Extract the (X, Y) coordinate from the center of the cell holding the provided text.  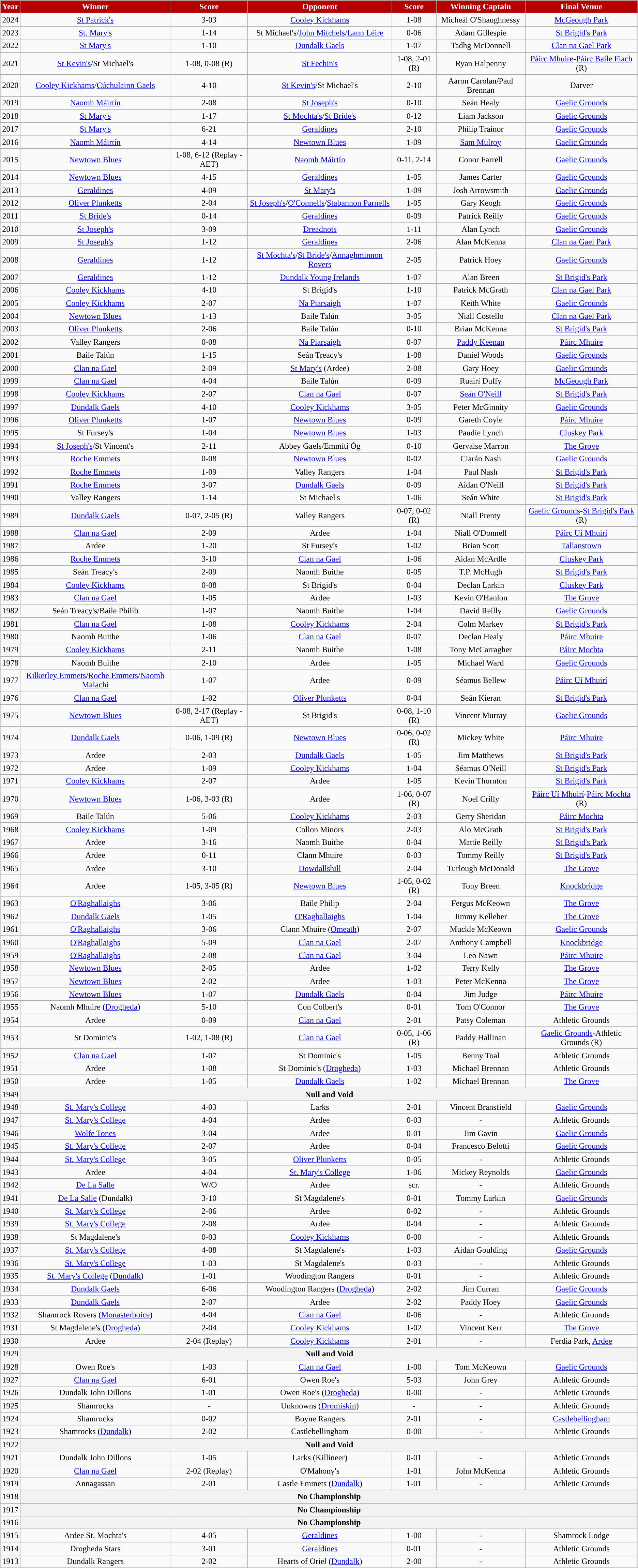
2020 (10, 85)
1986 (10, 559)
2-02 (Replay) (209, 1470)
1965 (10, 868)
1970 (10, 798)
2017 (10, 129)
Keith White (481, 303)
Winning Captain (481, 7)
1997 (10, 407)
3-16 (209, 842)
Dundalk Rangers (95, 1562)
2016 (10, 142)
Baile Philip (320, 904)
Aidan McArdle (481, 559)
Gaelic Grounds-St Brigid's Park (R) (581, 516)
1923 (10, 1432)
Tom McKeown (481, 1367)
1968 (10, 829)
1933 (10, 1302)
1-15 (209, 355)
O'Mahony's (320, 1470)
5-10 (209, 1007)
1993 (10, 459)
Ardee St. Mochta's (95, 1536)
0-14 (209, 216)
2-00 (414, 1562)
St Michael's (320, 498)
Páirc Uí Mhuirí-Páirc Mochta (R) (581, 798)
1-06, 3-03 (R) (209, 798)
1982 (10, 611)
Micheál O'Shaughnessy (481, 20)
1971 (10, 781)
2006 (10, 290)
1931 (10, 1328)
1992 (10, 472)
De La Salle (Dundalk) (95, 1198)
St Michael's/John Mitchels/Lann Léire (320, 33)
Brian McKenna (481, 329)
St Mochta's/St Bride's/Annaghminnon Rovers (320, 260)
1915 (10, 1536)
1926 (10, 1393)
2022 (10, 46)
2023 (10, 33)
1914 (10, 1549)
St Fechin's (320, 63)
Mattie Reilly (481, 842)
1941 (10, 1198)
1925 (10, 1406)
Clann Mhuire (320, 855)
Drogheda Stars (95, 1549)
W/O (209, 1185)
1966 (10, 855)
Tommy Larkin (481, 1198)
Collon Minors (320, 829)
1937 (10, 1250)
Paddy Keenan (481, 342)
1942 (10, 1185)
1978 (10, 663)
Tony Breen (481, 886)
Aaron Carolan/Paul Brennan (481, 85)
1985 (10, 572)
Ciarán Nash (481, 459)
0-05, 1-06 (R) (414, 1038)
5-03 (414, 1380)
2011 (10, 216)
1943 (10, 1172)
St Patrick's (95, 20)
Liam Jackson (481, 116)
Cooley Kickhams/Cúchulainn Gaels (95, 85)
1984 (10, 585)
Conor Farrell (481, 160)
Muckle McKeown (481, 929)
1917 (10, 1509)
1945 (10, 1146)
1928 (10, 1367)
Kilkerley Emmets/Roche Emmets/Naomh Malachi (95, 681)
Alan Lynch (481, 229)
Brian Scott (481, 546)
2009 (10, 242)
Peter McGinnity (481, 407)
5-06 (209, 816)
2012 (10, 203)
1-11 (414, 229)
St Magdalene's (Drogheda) (95, 1328)
Ryan Halpenny (481, 63)
1963 (10, 904)
Opponent (320, 7)
1947 (10, 1120)
1919 (10, 1483)
6-06 (209, 1289)
0-12 (414, 116)
Jimmy Kelleher (481, 916)
scr. (414, 1185)
1935 (10, 1276)
Patrick McGrath (481, 290)
1934 (10, 1289)
Paudie Lynch (481, 433)
2013 (10, 190)
4-14 (209, 142)
4-08 (209, 1250)
Benny Toal (481, 1055)
Winner (95, 7)
1989 (10, 516)
Seán Kieran (481, 698)
Gareth Coyle (481, 420)
Naomh Mhuire (Drogheda) (95, 1007)
1948 (10, 1107)
Tadhg McDonnell (481, 46)
Paddy Hoey (481, 1302)
Kevin Thornton (481, 781)
1946 (10, 1133)
David Reilly (481, 611)
St. Mary's (95, 33)
Vincent Murray (481, 715)
Dowdallshill (320, 868)
1958 (10, 968)
Josh Arrowsmith (481, 190)
Alan Breen (481, 277)
Gaelic Grounds-Athletic Grounds (R) (581, 1038)
Kevin O'Hanlon (481, 598)
2018 (10, 116)
Tony McCarragher (481, 650)
De La Salle (95, 1185)
1972 (10, 768)
St Mary's (Ardee) (320, 368)
1974 (10, 738)
Vincent Kerr (481, 1328)
Philip Trainor (481, 129)
1995 (10, 433)
1952 (10, 1055)
Ferdia Park, Ardee (581, 1341)
1951 (10, 1068)
6-21 (209, 129)
1987 (10, 546)
Ruairí Duffy (481, 381)
4-05 (209, 1536)
1961 (10, 929)
2015 (10, 160)
1988 (10, 533)
1-06, 0-07 (R) (414, 798)
4-09 (209, 190)
1957 (10, 981)
Castle Emmets (Dundalk) (320, 1483)
1996 (10, 420)
4-03 (209, 1107)
Owen Roe's (Drogheda) (320, 1393)
Patrick Hoey (481, 260)
Gerry Sheridan (481, 816)
St Dominic's (Drogheda) (320, 1068)
1932 (10, 1315)
Michael Ward (481, 663)
Year (10, 7)
Gervaise Marron (481, 446)
1949 (10, 1094)
Unknowns (Dromiskin) (320, 1406)
1967 (10, 842)
Dundalk Young Irelands (320, 277)
1969 (10, 816)
Adam Gillespie (481, 33)
Darver (581, 85)
1918 (10, 1496)
2014 (10, 177)
1-20 (209, 546)
2024 (10, 20)
0-08, 2-17 (Replay - AET) (209, 715)
Alo McGrath (481, 829)
Shamrock Rovers (Monasterboice) (95, 1315)
0-06, 0-02 (R) (414, 738)
Larks (320, 1107)
0-07, 0-02 (R) (414, 516)
Abbey Gaels/Emmití Óg (320, 446)
Niall Prenty (481, 516)
1-02, 1-08 (R) (209, 1038)
Seán O'Neill (481, 394)
Niall O'Donnell (481, 533)
St Mochta's/St Bride's (320, 116)
1980 (10, 637)
Declan Larkin (481, 585)
Annagassan (95, 1483)
2005 (10, 303)
2007 (10, 277)
Vincent Bransfield (481, 1107)
Shamrock Lodge (581, 1536)
2-04 (Replay) (209, 1341)
0-08, 1-10 (R) (414, 715)
Terry Kelly (481, 968)
1964 (10, 886)
Sam Mulroy (481, 142)
St. Mary's College (Dundalk) (95, 1276)
Fergus McKeown (481, 904)
1990 (10, 498)
Hearts of Oriel (Dundalk) (320, 1562)
Noel Crilly (481, 798)
2002 (10, 342)
2001 (10, 355)
Jim Gavin (481, 1133)
3-03 (209, 20)
James Carter (481, 177)
Larks (Killineer) (320, 1458)
1962 (10, 916)
1959 (10, 955)
6-01 (209, 1380)
2000 (10, 368)
2004 (10, 316)
Gary Hoey (481, 368)
4-15 (209, 177)
2019 (10, 103)
Aidan Goulding (481, 1250)
1913 (10, 1562)
Shamrocks (Dundalk) (95, 1432)
1953 (10, 1038)
0-06, 1-09 (R) (209, 738)
St Joseph's/St Vincent's (95, 446)
1938 (10, 1237)
1977 (10, 681)
1979 (10, 650)
1976 (10, 698)
1920 (10, 1470)
Gary Keogh (481, 203)
Patrick Reilly (481, 216)
0-07, 2-05 (R) (209, 516)
1924 (10, 1419)
1954 (10, 1020)
1998 (10, 394)
Paddy Hallinan (481, 1038)
1929 (10, 1354)
Tommy Reilly (481, 855)
1-08, 6-12 (Replay - AET) (209, 160)
Peter McKenna (481, 981)
1991 (10, 485)
1-05, 3-05 (R) (209, 886)
0-11, 2-14 (414, 160)
1-08, 0-08 (R) (209, 63)
Tallanstown (581, 546)
Final Venue (581, 7)
Mickey Reynolds (481, 1172)
1930 (10, 1341)
1955 (10, 1007)
Francesco Belotti (481, 1146)
1-05, 0-02 (R) (414, 886)
Seán White (481, 498)
Daniel Woods (481, 355)
1-08, 2-01 (R) (414, 63)
3-09 (209, 229)
Séamus O'Neill (481, 768)
1950 (10, 1081)
1939 (10, 1224)
1-17 (209, 116)
Paul Nash (481, 472)
1981 (10, 624)
1994 (10, 446)
1916 (10, 1523)
Séamus Bellew (481, 681)
Jim Judge (481, 994)
Tom O'Connor (481, 1007)
3-01 (209, 1549)
0-11 (209, 855)
Turlough McDonald (481, 868)
Declan Healy (481, 637)
Boyne Rangers (320, 1419)
2021 (10, 63)
John McKenna (481, 1470)
Dreadnots (320, 229)
1-13 (209, 316)
2010 (10, 229)
St Joseph's/O'Connells/Stabannon Parnells (320, 203)
1927 (10, 1380)
T.P. McHugh (481, 572)
1936 (10, 1263)
1983 (10, 598)
Jim Curran (481, 1289)
Mickey White (481, 738)
Aidan O'Neill (481, 485)
1922 (10, 1445)
1960 (10, 942)
2008 (10, 260)
St Bride's (95, 216)
Niall Costello (481, 316)
Con Colbert's (320, 1007)
Colm Markey (481, 624)
3-07 (209, 485)
Patsy Coleman (481, 1020)
1999 (10, 381)
1973 (10, 755)
Seán Healy (481, 103)
5-09 (209, 942)
Páirc Mhuire-Páirc Baile Fiach (R) (581, 63)
Anthony Campbell (481, 942)
1944 (10, 1159)
John Grey (481, 1380)
1921 (10, 1458)
1975 (10, 715)
Woodington Rangers (Drogheda) (320, 1289)
1940 (10, 1211)
2003 (10, 329)
Alan McKenna (481, 242)
Woodington Rangers (320, 1276)
Seán Treacy's/Baile Philib (95, 611)
Wolfe Tones (95, 1133)
1956 (10, 994)
Leo Nawn (481, 955)
Clann Mhuire (Omeath) (320, 929)
Jim Matthews (481, 755)
